Locate the cell with the specified text and output its [X, Y] center coordinate. 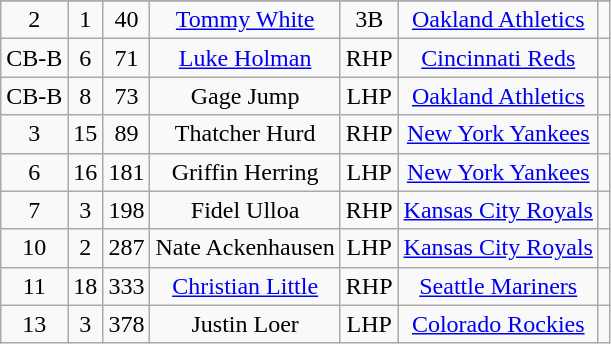
7 [34, 210]
Christian Little [245, 286]
Fidel Ulloa [245, 210]
333 [126, 286]
Gage Jump [245, 96]
Seattle Mariners [498, 286]
Griffin Herring [245, 172]
13 [34, 324]
Nate Ackenhausen [245, 248]
Thatcher Hurd [245, 134]
15 [86, 134]
40 [126, 20]
Cincinnati Reds [498, 58]
Luke Holman [245, 58]
11 [34, 286]
1 [86, 20]
71 [126, 58]
3B [369, 20]
181 [126, 172]
18 [86, 286]
8 [86, 96]
89 [126, 134]
287 [126, 248]
198 [126, 210]
Justin Loer [245, 324]
10 [34, 248]
Tommy White [245, 20]
Colorado Rockies [498, 324]
378 [126, 324]
16 [86, 172]
73 [126, 96]
